Return (X, Y) of the center of cell containing provided text 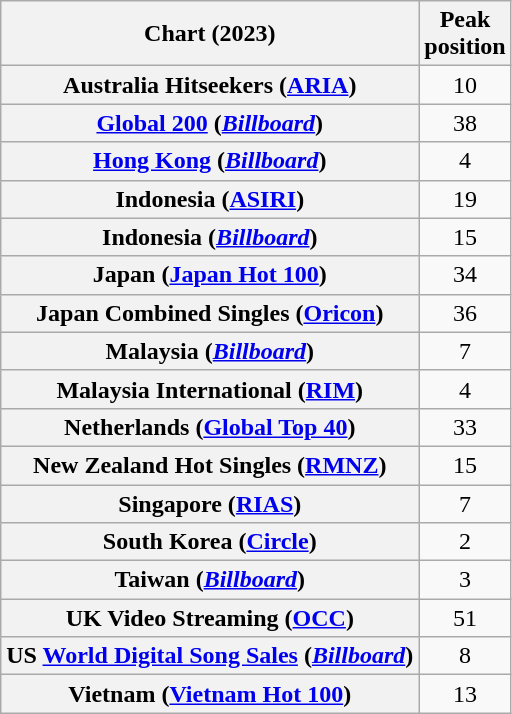
Hong Kong (Billboard) (210, 161)
Taiwan (Billboard) (210, 580)
51 (465, 618)
Indonesia (Billboard) (210, 237)
Japan Combined Singles (Oricon) (210, 313)
Malaysia (Billboard) (210, 351)
13 (465, 694)
Japan (Japan Hot 100) (210, 275)
38 (465, 123)
34 (465, 275)
Vietnam (Vietnam Hot 100) (210, 694)
UK Video Streaming (OCC) (210, 618)
8 (465, 656)
19 (465, 199)
33 (465, 427)
Singapore (RIAS) (210, 503)
New Zealand Hot Singles (RMNZ) (210, 465)
Indonesia (ASIRI) (210, 199)
36 (465, 313)
Malaysia International (RIM) (210, 389)
Netherlands (Global Top 40) (210, 427)
Chart (2023) (210, 34)
10 (465, 85)
Global 200 (Billboard) (210, 123)
US World Digital Song Sales (Billboard) (210, 656)
South Korea (Circle) (210, 542)
Australia Hitseekers (ARIA) (210, 85)
3 (465, 580)
2 (465, 542)
Peakposition (465, 34)
